Return the [X, Y] coordinate for the center point of the cell that contains the specified text.  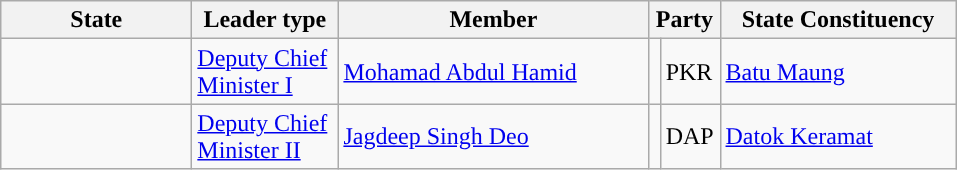
PKR [690, 72]
Batu Maung [838, 72]
Member [494, 20]
Datok Keramat [838, 136]
Jagdeep Singh Deo [494, 136]
Deputy Chief Minister II [265, 136]
Mohamad Abdul Hamid [494, 72]
Deputy Chief Minister I [265, 72]
State Constituency [838, 20]
Party [684, 20]
State [96, 20]
DAP [690, 136]
Leader type [265, 20]
